For the text-containing cell, return its midpoint in [x, y] coordinate format. 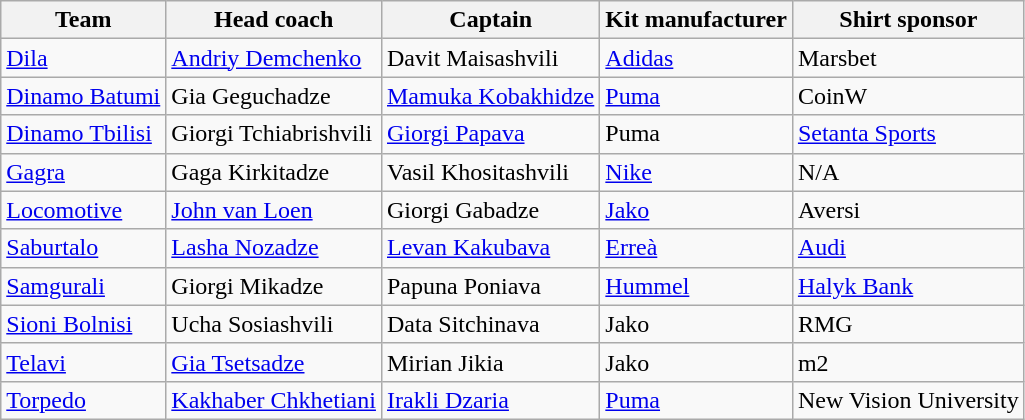
Kit manufacturer [696, 20]
Shirt sponsor [908, 20]
Mirian Jikia [490, 362]
Marsbet [908, 58]
Gia Geguchadze [274, 96]
Team [84, 20]
Torpedo [84, 400]
Papuna Poniava [490, 286]
Ucha Sosiashvili [274, 324]
RMG [908, 324]
Irakli Dzaria [490, 400]
Kakhaber Chkhetiani [274, 400]
Lasha Nozadze [274, 248]
Sioni Bolnisi [84, 324]
Andriy Demchenko [274, 58]
Gagra [84, 172]
Adidas [696, 58]
Levan Kakubava [490, 248]
Giorgi Mikadze [274, 286]
Dinamo Tbilisi [84, 134]
Davit Maisashvili [490, 58]
Locomotive [84, 210]
Nike [696, 172]
Hummel [696, 286]
Dinamo Batumi [84, 96]
Mamuka Kobakhidze [490, 96]
Gaga Kirkitadze [274, 172]
Data Sitchinava [490, 324]
Vasil Khositashvili [490, 172]
John van Loen [274, 210]
Saburtalo [84, 248]
Giorgi Gabadze [490, 210]
New Vision University [908, 400]
Dila [84, 58]
m2 [908, 362]
Audi [908, 248]
Telavi [84, 362]
Gia Tsetsadze [274, 362]
Giorgi Tchiabrishvili [274, 134]
Halyk Bank [908, 286]
Setanta Sports [908, 134]
CoinW [908, 96]
Captain [490, 20]
Head coach [274, 20]
Giorgi Papava [490, 134]
N/A [908, 172]
Samgurali [84, 286]
Erreà [696, 248]
Aversi [908, 210]
